Determine the [X, Y] coordinate at the center of the cell enclosing the given text.  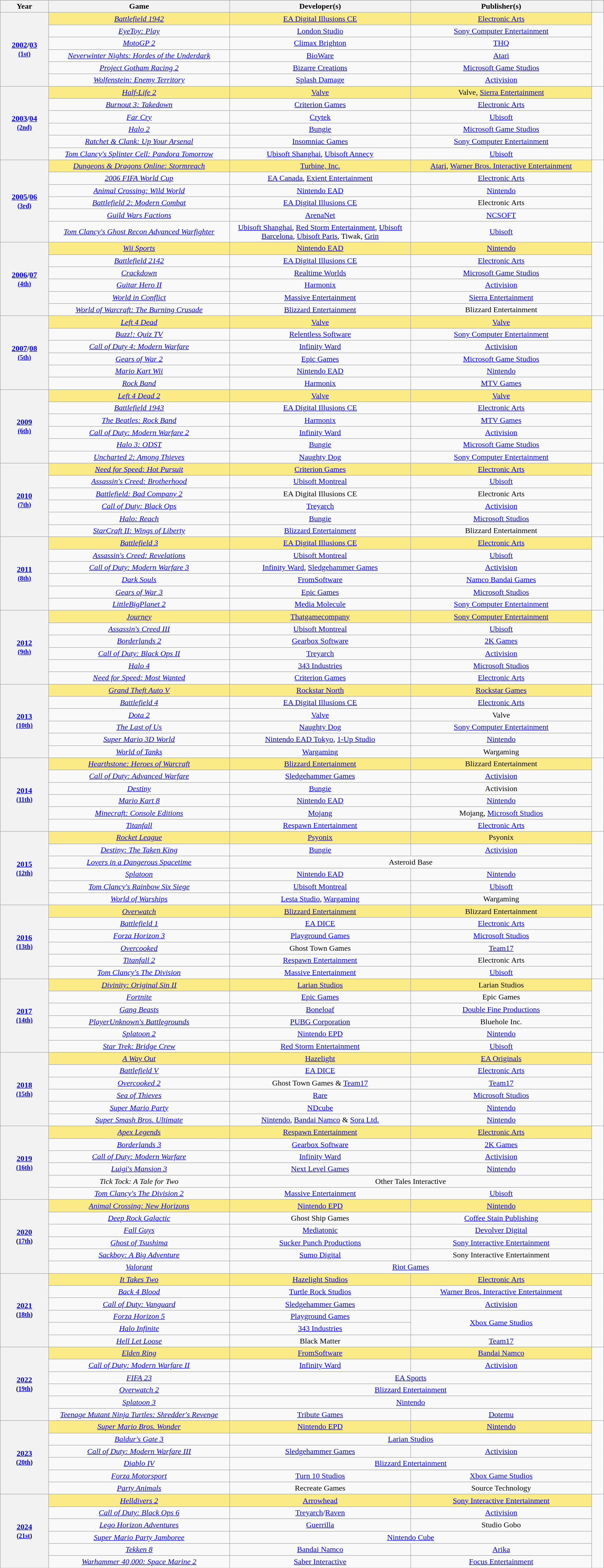
Warner Bros. Interactive Entertainment [501, 1292]
THQ [501, 43]
2016(13th) [25, 942]
LittleBigPlanet 2 [139, 604]
Valve, Sierra Entertainment [501, 92]
Black Matter [320, 1341]
Ghost Ship Games [320, 1218]
Turn 10 Studios [320, 1476]
Halo Infinite [139, 1328]
Focus Entertainment [501, 1562]
The Last of Us [139, 727]
Borderlands 3 [139, 1145]
Destiny [139, 789]
Red Storm Entertainment [320, 1046]
Splatoon [139, 874]
Splatoon 3 [139, 1402]
2024(21st) [25, 1531]
Riot Games [411, 1267]
Studio Gobo [501, 1525]
Turtle Rock Studios [320, 1292]
Guild Wars Factions [139, 215]
2005/06 (3rd) [25, 201]
Tom Clancy's Splinter Cell: Pandora Tomorrow [139, 154]
2018(15th) [25, 1089]
Battlefield 1 [139, 923]
Splatoon 2 [139, 1034]
Halo 2 [139, 129]
Dotemu [501, 1414]
Rockstar Games [501, 690]
NCSOFT [501, 215]
Super Mario Bros. Wonder [139, 1427]
Call of Duty: Black Ops [139, 506]
Deep Rock Galactic [139, 1218]
Sea of Thieves [139, 1095]
2009 (6th) [25, 426]
Burnout 3: Takedown [139, 104]
Minecraft: Console Editions [139, 813]
A Way Out [139, 1058]
Fortnite [139, 997]
Super Mario Party [139, 1107]
World in Conflict [139, 297]
Overcooked 2 [139, 1083]
Apex Legends [139, 1132]
Party Animals [139, 1488]
Project Gotham Racing 2 [139, 68]
Sumo Digital [320, 1255]
Recreate Games [320, 1488]
Dark Souls [139, 580]
Double Fine Productions [501, 1009]
Other Tales Interactive [411, 1181]
Gang Beasts [139, 1009]
Battlefield 2142 [139, 261]
Mediatonic [320, 1230]
2021(18th) [25, 1310]
2020(17th) [25, 1236]
Realtime Worlds [320, 273]
Forza Motorsport [139, 1476]
Teenage Mutant Ninja Turtles: Shredder's Revenge [139, 1414]
Sierra Entertainment [501, 297]
Need for Speed: Most Wanted [139, 678]
Forza Horizon 3 [139, 936]
Bizarre Creations [320, 68]
Rockstar North [320, 690]
Relentless Software [320, 334]
Ghost Town Games [320, 948]
Baldur's Gate 3 [139, 1439]
Bluehole Inc. [501, 1022]
Overwatch [139, 911]
World of Warcraft: The Burning Crusade [139, 310]
Forza Horizon 5 [139, 1316]
Tom Clancy's Rainbow Six Siege [139, 887]
Diablo IV [139, 1464]
Sackboy: A Big Adventure [139, 1255]
Rocket League [139, 838]
NDcube [320, 1107]
Back 4 Blood [139, 1292]
2011 (8th) [25, 573]
Climax Brighton [320, 43]
Lovers in a Dangerous Spacetime [139, 862]
Boneloaf [320, 1009]
ArenaNet [320, 215]
Grand Theft Auto V [139, 690]
EA Canada, Exient Entertainment [320, 178]
Fall Guys [139, 1230]
Half-Life 2 [139, 92]
Dota 2 [139, 715]
2003/04 (2nd) [25, 123]
Nintendo, Bandai Namco & Sora Ltd. [320, 1120]
Guerrilla [320, 1525]
Call of Duty 4: Modern Warfare [139, 346]
Mario Kart Wii [139, 371]
Call of Duty: Modern Warfare 2 [139, 432]
Ghost of Tsushima [139, 1243]
FIFA 23 [139, 1378]
Need for Speed: Hot Pursuit [139, 469]
Hell Let Loose [139, 1341]
2022(19th) [25, 1384]
Valorant [139, 1267]
EyeToy: Play [139, 31]
2007/08 (5th) [25, 352]
Assassin's Creed: Brotherhood [139, 481]
Tekken 8 [139, 1550]
Elden Ring [139, 1353]
Call of Duty: Modern Warfare III [139, 1451]
World of Tanks [139, 752]
Warhammer 40,000: Space Marine 2 [139, 1562]
Animal Crossing: Wild World [139, 191]
Guitar Hero II [139, 285]
Rock Band [139, 383]
Ghost Town Games & Team17 [320, 1083]
Thatgamecompany [320, 617]
Namco Bandai Games [501, 580]
2023(20th) [25, 1457]
Asteroid Base [411, 862]
Turbine, Inc. [320, 166]
Super Mario Party Jamboree [139, 1537]
Game [139, 6]
Splash Damage [320, 80]
Tom Clancy's The Division [139, 973]
PUBG Corporation [320, 1022]
Lesta Studio, Wargaming [320, 899]
Call of Duty: Vanguard [139, 1304]
Ubisoft Shanghai, Ubisoft Annecy [320, 154]
Battlefield 3 [139, 543]
Hazelight Studios [320, 1279]
Hearthstone: Heroes of Warcraft [139, 764]
Tick Tock: A Tale for Two [139, 1181]
Mario Kart 8 [139, 801]
Nintendo EAD Tokyo, 1-Up Studio [320, 739]
Super Mario 3D World [139, 739]
Battlefield 1943 [139, 408]
Journey [139, 617]
Hazelight [320, 1058]
Mojang [320, 813]
Overcooked [139, 948]
Atari [501, 55]
Rare [320, 1095]
Gears of War 3 [139, 592]
2019(16th) [25, 1163]
Year [25, 6]
Nintendo Cube [411, 1537]
Battlefield 2: Modern Combat [139, 203]
Source Technology [501, 1488]
Wolfenstein: Enemy Territory [139, 80]
Crytek [320, 117]
Helldivers 2 [139, 1500]
Tom Clancy's The Division 2 [139, 1194]
Call of Duty: Modern Warfare [139, 1157]
Call of Duty: Black Ops 6 [139, 1513]
Treyarch/Raven [320, 1513]
StarCraft II: Wings of Liberty [139, 531]
Ratchet & Clank: Up Your Arsenal [139, 141]
Uncharted 2: Among Thieves [139, 457]
Wii Sports [139, 248]
BioWare [320, 55]
London Studio [320, 31]
EA Sports [411, 1378]
Sucker Punch Productions [320, 1243]
Battlefield 4 [139, 702]
Battlefield: Bad Company 2 [139, 494]
Lego Horizon Adventures [139, 1525]
2006 FIFA World Cup [139, 178]
Destiny: The Taken King [139, 850]
Left 4 Dead [139, 322]
Assassin's Creed: Revelations [139, 555]
Halo 4 [139, 666]
Infinity Ward, Sledgehammer Games [320, 568]
Borderlands 2 [139, 641]
Assassin's Creed III [139, 629]
2002/03 (1st) [25, 49]
EA Originals [501, 1058]
2015 (12th) [25, 868]
Buzz!: Quiz TV [139, 334]
The Beatles: Rock Band [139, 420]
Super Smash Bros. Ultimate [139, 1120]
Tribute Games [320, 1414]
Animal Crossing: New Horizons [139, 1206]
Call of Duty: Modern Warfare 3 [139, 568]
It Takes Two [139, 1279]
Divinity: Original Sin II [139, 985]
2014 (11th) [25, 795]
Call of Duty: Black Ops II [139, 653]
Mojang, Microsoft Studios [501, 813]
Gears of War 2 [139, 359]
Star Trek: Bridge Crew [139, 1046]
Arrowhead [320, 1500]
Far Cry [139, 117]
Developer(s) [320, 6]
World of Warships [139, 899]
Halo 3: ODST [139, 445]
Battlefield 1942 [139, 19]
Arika [501, 1550]
MotoGP 2 [139, 43]
Atari, Warner Bros. Interactive Entertainment [501, 166]
2012 (9th) [25, 647]
Media Molecule [320, 604]
Saber Interactive [320, 1562]
Next Level Games [320, 1169]
2017(14th) [25, 1016]
Halo: Reach [139, 518]
Dungeons & Dragons Online: Stormreach [139, 166]
Tom Clancy's Ghost Recon Advanced Warfighter [139, 232]
Call of Duty: Modern Warfare II [139, 1365]
2006/07 (4th) [25, 279]
Titanfall 2 [139, 960]
Ubisoft Shanghai, Red Storm Entertainment, Ubisoft Barcelona, Ubisoft Paris, Tiwak, Grin [320, 232]
PlayerUnknown's Battlegrounds [139, 1022]
Devolver Digital [501, 1230]
Luigi's Mansion 3 [139, 1169]
Neverwinter Nights: Hordes of the Underdark [139, 55]
Overwatch 2 [139, 1390]
Titanfall [139, 825]
Insomniac Games [320, 141]
Crackdown [139, 273]
2010 (7th) [25, 500]
Battlefield V [139, 1071]
Left 4 Dead 2 [139, 396]
2013 (10th) [25, 721]
Coffee Stain Publishing [501, 1218]
Call of Duty: Advanced Warfare [139, 776]
Publisher(s) [501, 6]
